Capture the cell that displays the provided text and extract its [X, Y] central coordinate. 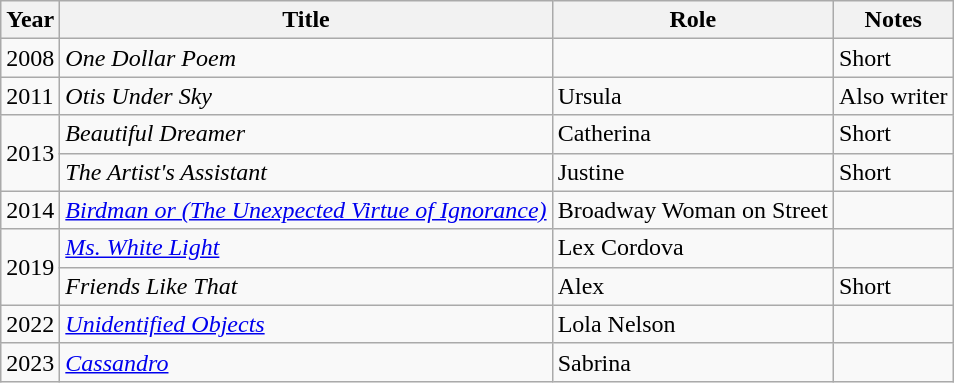
The Artist's Assistant [306, 172]
Title [306, 20]
Justine [692, 172]
Ursula [692, 96]
Otis Under Sky [306, 96]
Notes [893, 20]
One Dollar Poem [306, 58]
Year [30, 20]
2011 [30, 96]
Broadway Woman on Street [692, 210]
Sabrina [692, 362]
Unidentified Objects [306, 324]
2023 [30, 362]
2013 [30, 153]
Lex Cordova [692, 248]
Birdman or (The Unexpected Virtue of Ignorance) [306, 210]
2014 [30, 210]
Friends Like That [306, 286]
Ms. White Light [306, 248]
Role [692, 20]
2022 [30, 324]
Also writer [893, 96]
2019 [30, 267]
Lola Nelson [692, 324]
Cassandro [306, 362]
Catherina [692, 134]
Beautiful Dreamer [306, 134]
Alex [692, 286]
2008 [30, 58]
